Extract the (x, y) coordinate from the center of the cell holding the provided text.  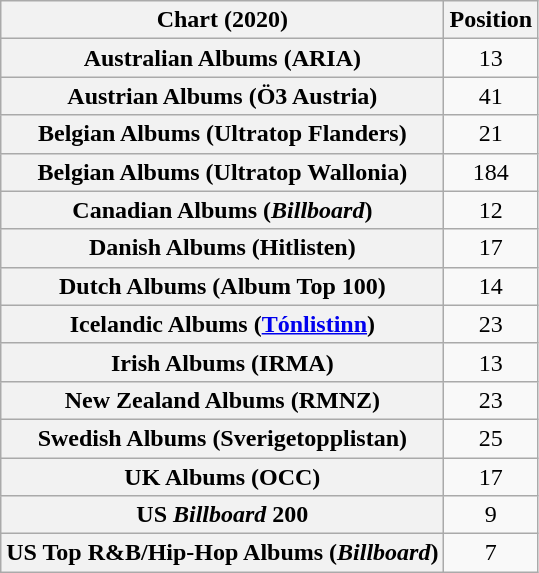
Belgian Albums (Ultratop Wallonia) (222, 172)
14 (491, 286)
Danish Albums (Hitlisten) (222, 248)
7 (491, 553)
Canadian Albums (Billboard) (222, 210)
US Top R&B/Hip-Hop Albums (Billboard) (222, 553)
Austrian Albums (Ö3 Austria) (222, 96)
9 (491, 515)
Belgian Albums (Ultratop Flanders) (222, 134)
Position (491, 20)
Icelandic Albums (Tónlistinn) (222, 324)
184 (491, 172)
Chart (2020) (222, 20)
UK Albums (OCC) (222, 477)
41 (491, 96)
US Billboard 200 (222, 515)
New Zealand Albums (RMNZ) (222, 400)
Dutch Albums (Album Top 100) (222, 286)
12 (491, 210)
21 (491, 134)
Australian Albums (ARIA) (222, 58)
Irish Albums (IRMA) (222, 362)
25 (491, 438)
Swedish Albums (Sverigetopplistan) (222, 438)
